Identify which cell holds the provided text, then report its [x, y] central coordinate. 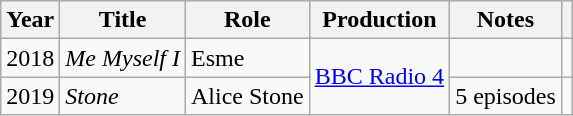
Production [379, 20]
Me Myself I [123, 58]
BBC Radio 4 [379, 77]
Alice Stone [247, 96]
Stone [123, 96]
Year [30, 20]
Notes [506, 20]
Title [123, 20]
2018 [30, 58]
5 episodes [506, 96]
2019 [30, 96]
Role [247, 20]
Esme [247, 58]
